Extract the [X, Y] coordinate from the center of the cell holding the provided text.  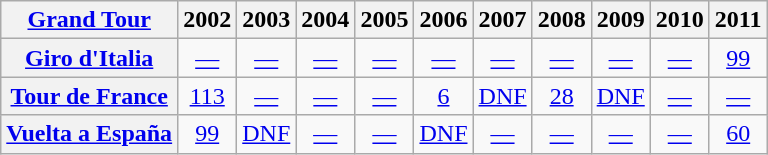
Vuelta a España [90, 134]
Tour de France [90, 96]
2008 [562, 20]
2003 [266, 20]
Grand Tour [90, 20]
2006 [444, 20]
60 [738, 134]
2004 [326, 20]
28 [562, 96]
113 [208, 96]
2005 [384, 20]
2002 [208, 20]
2009 [620, 20]
2010 [680, 20]
6 [444, 96]
2011 [738, 20]
Giro d'Italia [90, 58]
2007 [502, 20]
